Output the [x, y] coordinate of the center of the cell containing the given text.  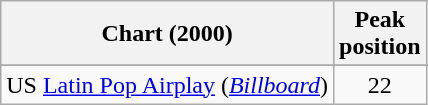
22 [380, 85]
Chart (2000) [168, 34]
Peakposition [380, 34]
US Latin Pop Airplay (Billboard) [168, 85]
